Return the (x, y) coordinate for the center point of the cell that contains the specified text.  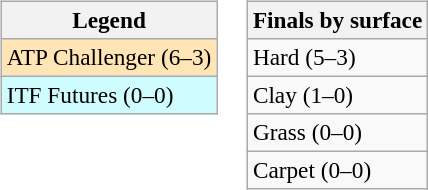
Hard (5–3) (337, 57)
Clay (1–0) (337, 95)
ITF Futures (0–0) (108, 95)
Carpet (0–0) (337, 171)
Grass (0–0) (337, 133)
ATP Challenger (6–3) (108, 57)
Legend (108, 20)
Finals by surface (337, 20)
